From the cell containing the given text, extract its center point as [x, y] coordinate. 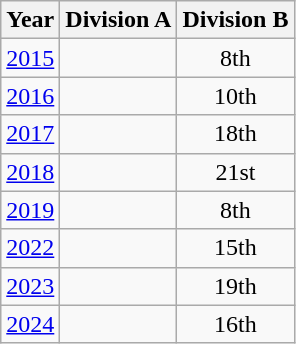
2024 [30, 324]
2015 [30, 58]
Division A [118, 20]
19th [236, 286]
15th [236, 248]
Year [30, 20]
21st [236, 172]
2018 [30, 172]
2017 [30, 134]
10th [236, 96]
2016 [30, 96]
2019 [30, 210]
18th [236, 134]
2023 [30, 286]
2022 [30, 248]
Division B [236, 20]
16th [236, 324]
